Locate the cell with the specified text and output its (X, Y) center coordinate. 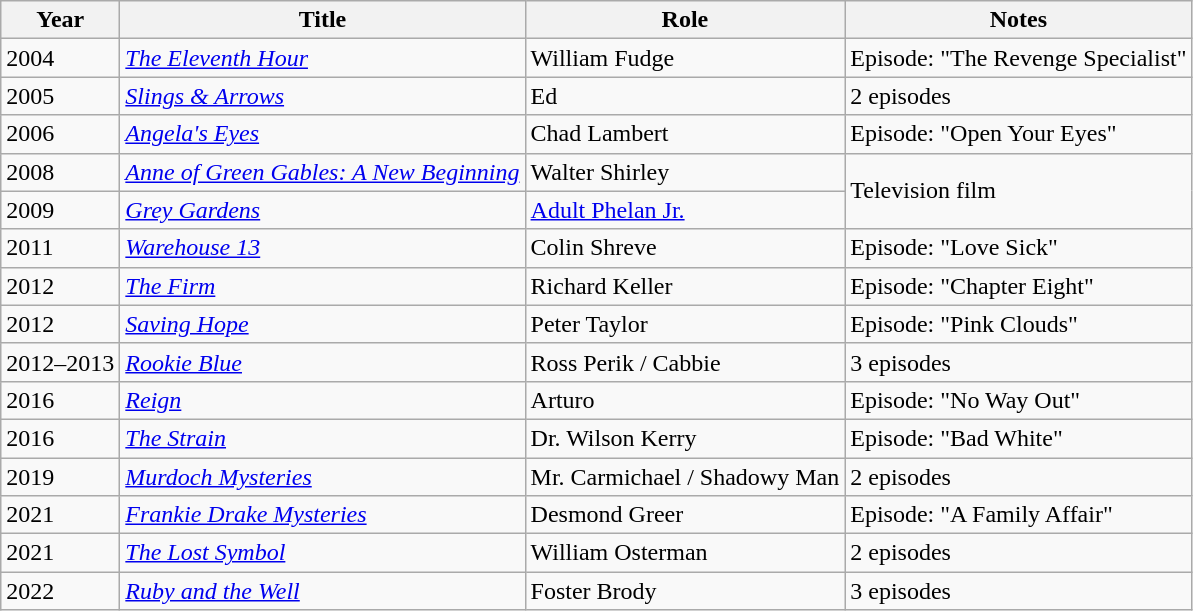
Episode: "Pink Clouds" (1018, 324)
2011 (60, 248)
Ross Perik / Cabbie (685, 362)
Anne of Green Gables: A New Beginning (322, 172)
Reign (322, 400)
Adult Phelan Jr. (685, 210)
Episode: "Chapter Eight" (1018, 286)
Episode: "No Way Out" (1018, 400)
2009 (60, 210)
The Firm (322, 286)
Rookie Blue (322, 362)
Richard Keller (685, 286)
Walter Shirley (685, 172)
William Fudge (685, 58)
Saving Hope (322, 324)
William Osterman (685, 553)
The Strain (322, 438)
Ruby and the Well (322, 591)
Ed (685, 96)
The Eleventh Hour (322, 58)
Foster Brody (685, 591)
Year (60, 20)
Episode: "Love Sick" (1018, 248)
Peter Taylor (685, 324)
Slings & Arrows (322, 96)
Warehouse 13 (322, 248)
Episode: "Open Your Eyes" (1018, 134)
Role (685, 20)
Grey Gardens (322, 210)
2006 (60, 134)
Episode: "The Revenge Specialist" (1018, 58)
Murdoch Mysteries (322, 477)
2005 (60, 96)
Dr. Wilson Kerry (685, 438)
Colin Shreve (685, 248)
Mr. Carmichael / Shadowy Man (685, 477)
2004 (60, 58)
2022 (60, 591)
The Lost Symbol (322, 553)
Episode: "A Family Affair" (1018, 515)
Television film (1018, 191)
Notes (1018, 20)
Title (322, 20)
Episode: "Bad White" (1018, 438)
2012–2013 (60, 362)
Arturo (685, 400)
2019 (60, 477)
Desmond Greer (685, 515)
2008 (60, 172)
Angela's Eyes (322, 134)
Frankie Drake Mysteries (322, 515)
Chad Lambert (685, 134)
